Output the (X, Y) coordinate of the center of the cell containing the given text.  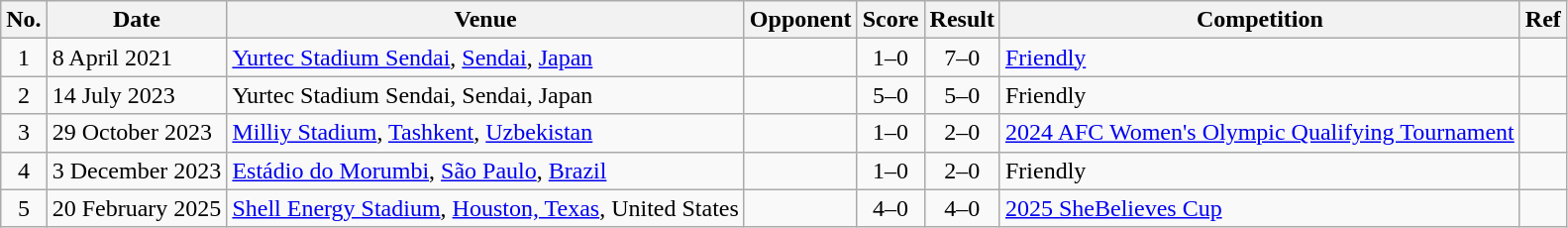
Result (962, 20)
Opponent (800, 20)
8 April 2021 (137, 57)
7–0 (962, 57)
14 July 2023 (137, 95)
20 February 2025 (137, 208)
2 (24, 95)
2024 AFC Women's Olympic Qualifying Tournament (1260, 133)
No. (24, 20)
2025 SheBelieves Cup (1260, 208)
Date (137, 20)
Milliy Stadium, Tashkent, Uzbekistan (485, 133)
Shell Energy Stadium, Houston, Texas, United States (485, 208)
Score (890, 20)
1 (24, 57)
Competition (1260, 20)
5 (24, 208)
Estádio do Morumbi, São Paulo, Brazil (485, 171)
29 October 2023 (137, 133)
Ref (1543, 20)
3 December 2023 (137, 171)
4 (24, 171)
3 (24, 133)
Venue (485, 20)
